From the cell containing the given text, extract its center point as (X, Y) coordinate. 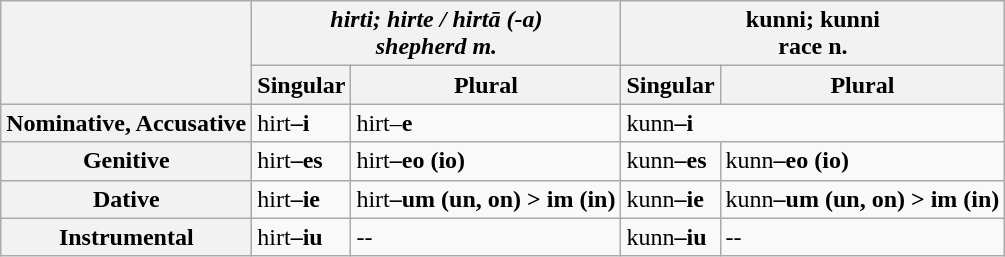
Dative (126, 199)
Genitive (126, 161)
hirt–um (un, on) > im (in) (486, 199)
hirt–es (302, 161)
hirt–e (486, 123)
hirt–i (302, 123)
hirt–ie (302, 199)
kunn–iu (670, 237)
hirt–iu (302, 237)
kunn–i (813, 123)
hirt–eo (io) (486, 161)
kunn–eo (io) (862, 161)
Nominative, Accusative (126, 123)
hirti; hirte / hirtā (-a) shepherd m. (436, 34)
kunn–ie (670, 199)
kunn–es (670, 161)
kunni; kunni race n. (813, 34)
Instrumental (126, 237)
kunn–um (un, on) > im (in) (862, 199)
